Return the [x, y] coordinate for the center point of the cell that contains the specified text.  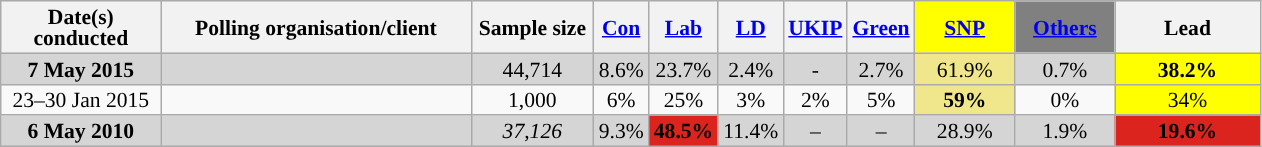
59% [965, 100]
Green [880, 27]
5% [880, 100]
Lab [684, 27]
23–30 Jan 2015 [81, 100]
2.7% [880, 68]
Polling organisation/client [316, 27]
SNP [965, 27]
61.9% [965, 68]
37,126 [532, 132]
Sample size [532, 27]
LD [750, 27]
6% [622, 100]
1,000 [532, 100]
48.5% [684, 132]
6 May 2010 [81, 132]
UKIP [815, 27]
7 May 2015 [81, 68]
38.2% [1188, 68]
44,714 [532, 68]
28.9% [965, 132]
- [815, 68]
19.6% [1188, 132]
9.3% [622, 132]
34% [1188, 100]
23.7% [684, 68]
2% [815, 100]
0.7% [1065, 68]
8.6% [622, 68]
2.4% [750, 68]
3% [750, 100]
11.4% [750, 132]
Date(s)conducted [81, 27]
Others [1065, 27]
Lead [1188, 27]
0% [1065, 100]
1.9% [1065, 132]
Con [622, 27]
25% [684, 100]
